Identify which cell holds the provided text, then report its [X, Y] central coordinate. 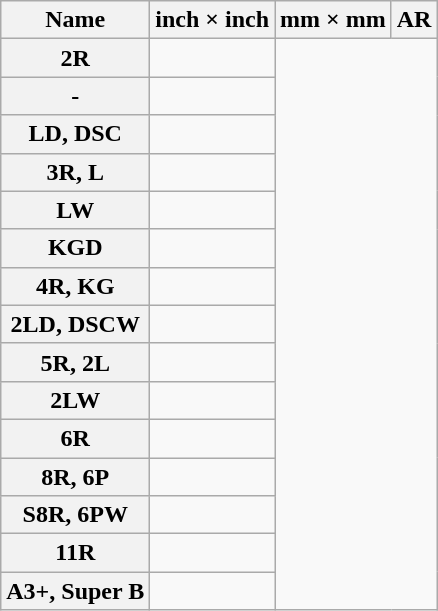
inch × inch [212, 20]
8R, 6P [76, 477]
6R [76, 438]
2LW [76, 400]
4R, KG [76, 286]
mm × mm [334, 20]
LD, DSC [76, 134]
A3+, Super B [76, 591]
AR [414, 20]
KGD [76, 248]
Name [76, 20]
5R, 2L [76, 362]
3R, L [76, 172]
- [76, 96]
11R [76, 553]
2LD, DSCW [76, 324]
2R [76, 58]
S8R, 6PW [76, 515]
LW [76, 210]
